Return the (x, y) coordinate for the center point of the cell that contains the specified text.  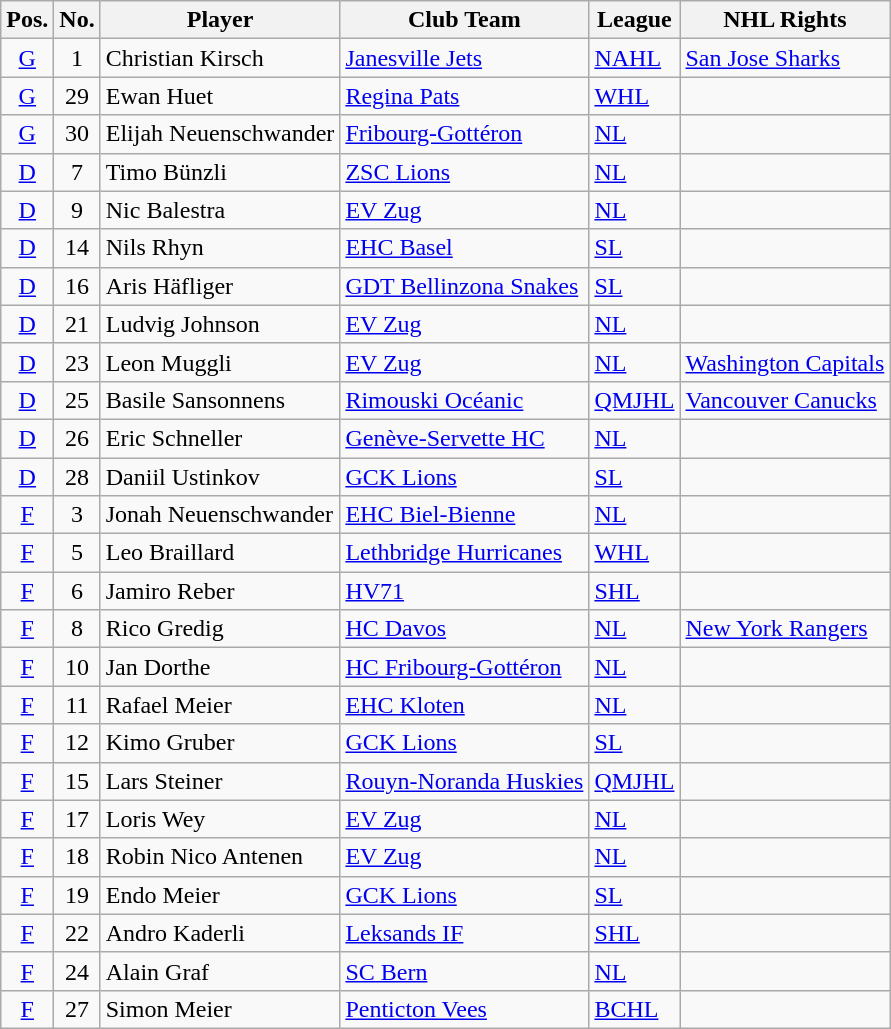
Janesville Jets (464, 58)
26 (77, 438)
Player (220, 20)
21 (77, 324)
25 (77, 400)
10 (77, 667)
NHL Rights (785, 20)
Robin Nico Antenen (220, 857)
Andro Kaderli (220, 933)
HV71 (464, 591)
Pos. (28, 20)
28 (77, 477)
Basile Sansonnens (220, 400)
9 (77, 210)
5 (77, 553)
Simon Meier (220, 1009)
17 (77, 819)
Alain Graf (220, 971)
Washington Capitals (785, 362)
Timo Bünzli (220, 172)
Jamiro Reber (220, 591)
14 (77, 248)
HC Davos (464, 629)
Jan Dorthe (220, 667)
Leksands IF (464, 933)
19 (77, 895)
Jonah Neuenschwander (220, 515)
Christian Kirsch (220, 58)
HC Fribourg-Gottéron (464, 667)
Eric Schneller (220, 438)
Elijah Neuenschwander (220, 134)
24 (77, 971)
Nic Balestra (220, 210)
27 (77, 1009)
Penticton Vees (464, 1009)
Aris Häfliger (220, 286)
Endo Meier (220, 895)
League (634, 20)
Rimouski Océanic (464, 400)
11 (77, 705)
Loris Wey (220, 819)
No. (77, 20)
Ewan Huet (220, 96)
Leo Braillard (220, 553)
Club Team (464, 20)
7 (77, 172)
Rafael Meier (220, 705)
29 (77, 96)
Genève-Servette HC (464, 438)
22 (77, 933)
Vancouver Canucks (785, 400)
EHC Biel-Bienne (464, 515)
1 (77, 58)
Regina Pats (464, 96)
BCHL (634, 1009)
San Jose Sharks (785, 58)
Nils Rhyn (220, 248)
18 (77, 857)
8 (77, 629)
NAHL (634, 58)
GDT Bellinzona Snakes (464, 286)
30 (77, 134)
12 (77, 743)
Leon Muggli (220, 362)
EHC Kloten (464, 705)
Fribourg-Gottéron (464, 134)
6 (77, 591)
Rico Gredig (220, 629)
3 (77, 515)
ZSC Lions (464, 172)
Lethbridge Hurricanes (464, 553)
EHC Basel (464, 248)
Rouyn-Noranda Huskies (464, 781)
New York Rangers (785, 629)
SC Bern (464, 971)
Lars Steiner (220, 781)
23 (77, 362)
Daniil Ustinkov (220, 477)
Ludvig Johnson (220, 324)
Kimo Gruber (220, 743)
16 (77, 286)
15 (77, 781)
